Scan for the cell matching the given text and deliver its [X, Y] coordinate at center. 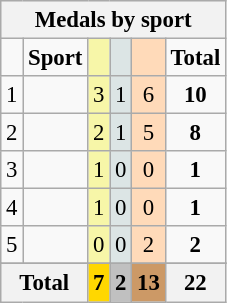
Sport [56, 58]
8 [195, 133]
10 [195, 95]
Medals by sport [114, 20]
13 [148, 283]
4 [12, 208]
7 [99, 283]
22 [195, 283]
6 [148, 95]
